Detect which cell encompasses the target text, then output its [x, y] center coordinate. 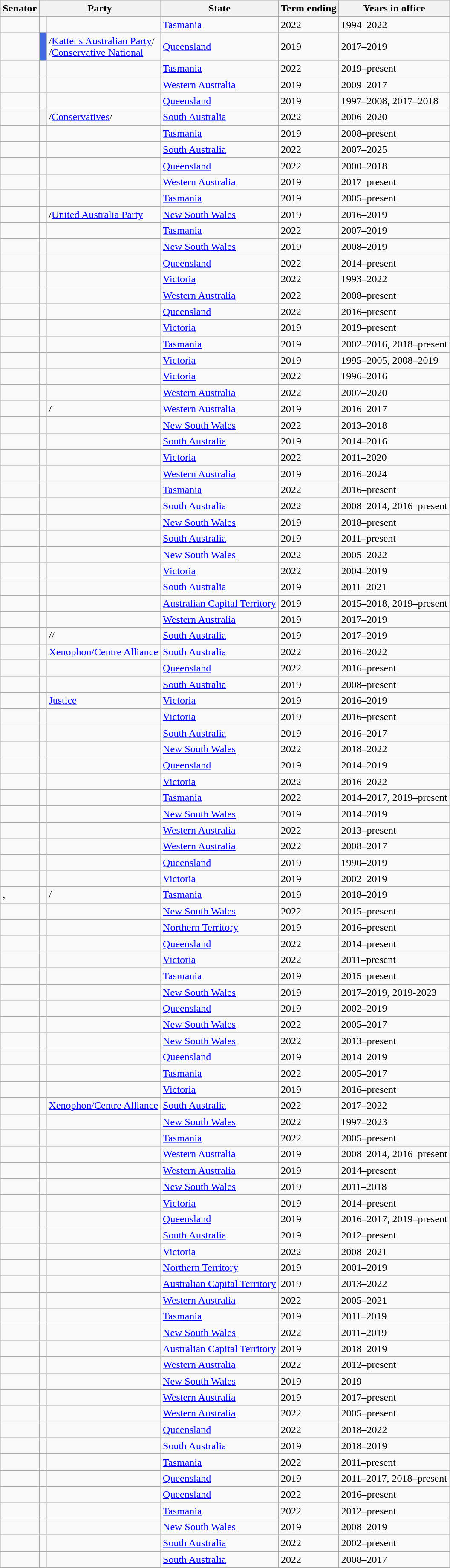
2002–present [394, 1543]
, [20, 895]
2016–2017, 2019–present [394, 1219]
2009–2017 [394, 85]
/Conservatives/ [104, 117]
2013–2022 [394, 1284]
2018–present [394, 522]
State [220, 9]
1994–2022 [394, 25]
1997–2008, 2017–2018 [394, 101]
2011–2021 [394, 587]
2001–2019 [394, 1268]
2017–2022 [394, 1106]
2016–2024 [394, 474]
Party [100, 9]
2014–2017, 2019–present [394, 798]
2011–2020 [394, 457]
2007–2019 [394, 231]
/Katter's Australian Party//Conservative National [104, 47]
2000–2018 [394, 166]
2008–2021 [394, 1251]
2006–2020 [394, 117]
2017–2019, 2019-2023 [394, 992]
2013–2018 [394, 425]
Senator [20, 9]
2011–2017, 2018–present [394, 1478]
1993–2022 [394, 279]
Term ending [309, 9]
2002–2016, 2018–present [394, 344]
2015–2018, 2019–present [394, 603]
2005–2022 [394, 555]
2007–2020 [394, 393]
// [104, 636]
1997–2023 [394, 1122]
/United Australia Party [104, 214]
1995–2005, 2008–2019 [394, 360]
1996–2016 [394, 376]
1990–2019 [394, 863]
Justice [104, 700]
Years in office [394, 9]
2011–2018 [394, 1187]
2014–2016 [394, 441]
2005–2021 [394, 1300]
2004–2019 [394, 571]
2007–2025 [394, 149]
